Pinpoint the cell where the given text exists, returning its (x, y) midpoint coordinate. 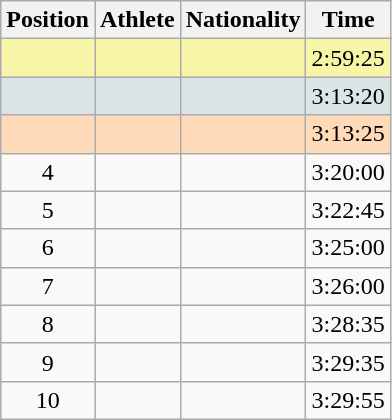
7 (48, 286)
Athlete (137, 20)
4 (48, 172)
9 (48, 362)
3:13:20 (348, 96)
3:25:00 (348, 248)
Time (348, 20)
Nationality (243, 20)
3:26:00 (348, 286)
2:59:25 (348, 58)
6 (48, 248)
5 (48, 210)
3:22:45 (348, 210)
3:20:00 (348, 172)
8 (48, 324)
3:28:35 (348, 324)
Position (48, 20)
3:29:55 (348, 400)
3:29:35 (348, 362)
10 (48, 400)
3:13:25 (348, 134)
